Detect which cell encompasses the target text, then output its (x, y) center coordinate. 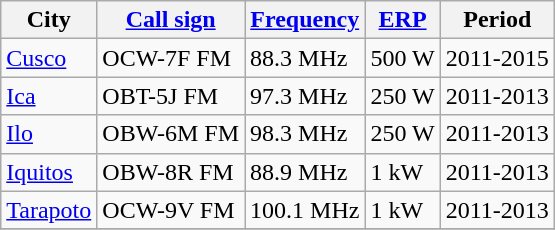
OCW-9V FM (171, 210)
Tarapoto (49, 210)
OCW-7F FM (171, 58)
97.3 MHz (305, 96)
98.3 MHz (305, 134)
500 W (402, 58)
Frequency (305, 20)
2011-2015 (497, 58)
City (49, 20)
OBT-5J FM (171, 96)
Ilo (49, 134)
Call sign (171, 20)
100.1 MHz (305, 210)
Period (497, 20)
Ica (49, 96)
88.9 MHz (305, 172)
Cusco (49, 58)
OBW-6M FM (171, 134)
OBW-8R FM (171, 172)
Iquitos (49, 172)
88.3 MHz (305, 58)
ERP (402, 20)
